Output the (x, y) coordinate of the center of the cell containing the given text.  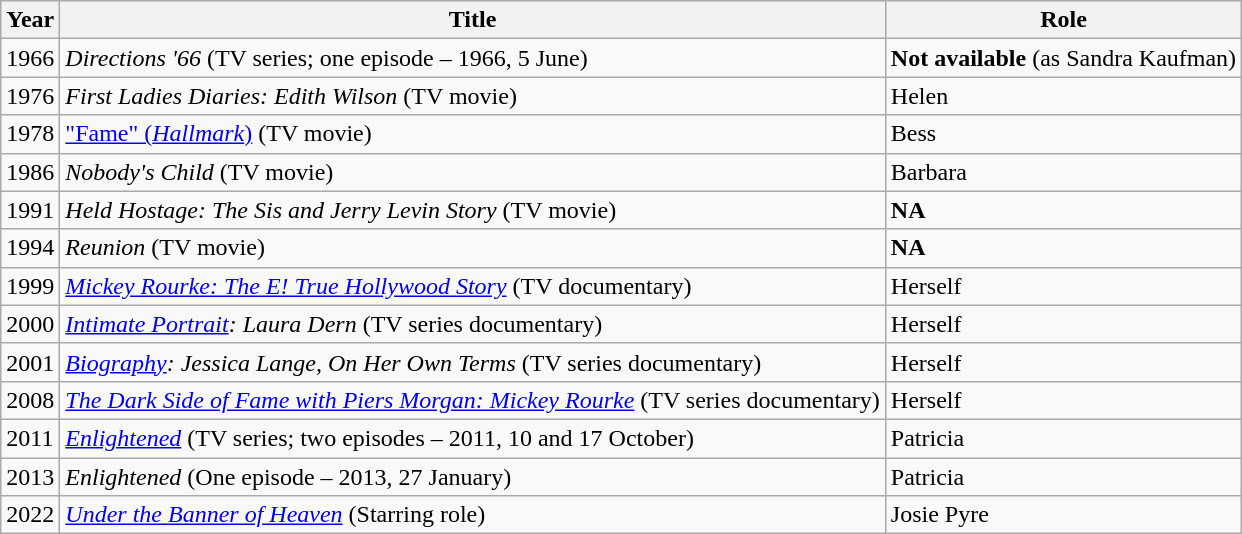
Directions '66 (TV series; one episode – 1966, 5 June) (473, 58)
1999 (30, 286)
Helen (1063, 96)
Biography: Jessica Lange, On Her Own Terms (TV series documentary) (473, 362)
1976 (30, 96)
Nobody's Child (TV movie) (473, 172)
1991 (30, 210)
1994 (30, 248)
Role (1063, 20)
Held Hostage: The Sis and Jerry Levin Story (TV movie) (473, 210)
Under the Banner of Heaven (Starring role) (473, 515)
Year (30, 20)
Enlightened (TV series; two episodes – 2011, 10 and 17 October) (473, 438)
Intimate Portrait: Laura Dern (TV series documentary) (473, 324)
First Ladies Diaries: Edith Wilson (TV movie) (473, 96)
Title (473, 20)
Josie Pyre (1063, 515)
Reunion (TV movie) (473, 248)
Mickey Rourke: The E! True Hollywood Story (TV documentary) (473, 286)
1966 (30, 58)
2011 (30, 438)
2013 (30, 477)
2008 (30, 400)
Barbara (1063, 172)
1978 (30, 134)
Bess (1063, 134)
2022 (30, 515)
2000 (30, 324)
2001 (30, 362)
Not available (as Sandra Kaufman) (1063, 58)
The Dark Side of Fame with Piers Morgan: Mickey Rourke (TV series documentary) (473, 400)
"Fame" (Hallmark) (TV movie) (473, 134)
1986 (30, 172)
Enlightened (One episode – 2013, 27 January) (473, 477)
